Detect which cell encompasses the target text, then output its [x, y] center coordinate. 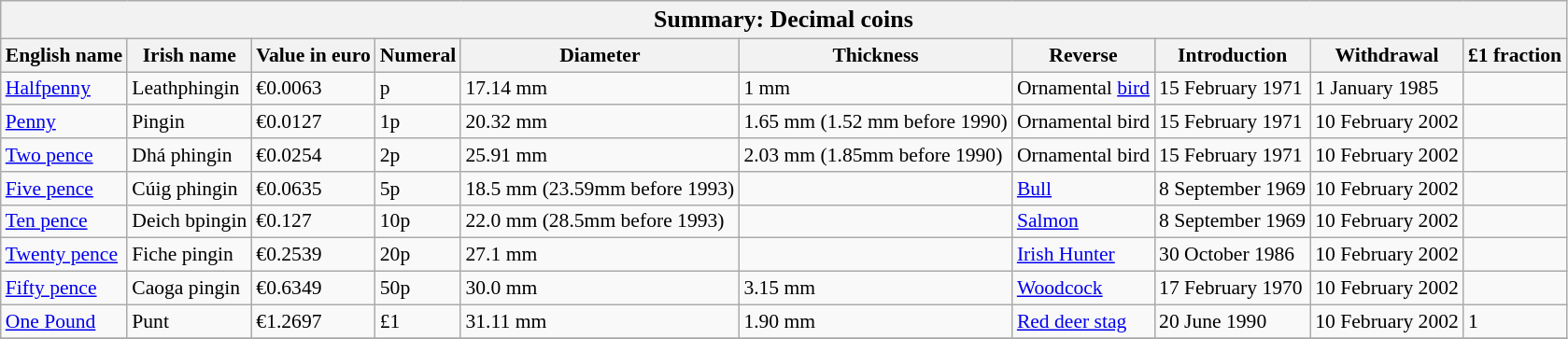
€0.0254 [313, 155]
Fiche pingin [189, 255]
Value in euro [313, 55]
1.90 mm [875, 321]
1 [1515, 321]
Irish Hunter [1083, 255]
10p [418, 221]
€0.0127 [313, 122]
Leathphingin [189, 89]
22.0 mm (28.5mm before 1993) [600, 221]
Twenty pence [64, 255]
Woodcock [1083, 289]
Caoga pingin [189, 289]
20.32 mm [600, 122]
Punt [189, 321]
Deich bpingin [189, 221]
€1.2697 [313, 321]
Cúig phingin [189, 189]
27.1 mm [600, 255]
p [418, 89]
Ten pence [64, 221]
€0.6349 [313, 289]
3.15 mm [875, 289]
Irish name [189, 55]
50p [418, 289]
Numeral [418, 55]
Fifty pence [64, 289]
Reverse [1083, 55]
1p [418, 122]
Red deer stag [1083, 321]
Bull [1083, 189]
25.91 mm [600, 155]
17 February 1970 [1233, 289]
1 mm [875, 89]
Two pence [64, 155]
5p [418, 189]
English name [64, 55]
30.0 mm [600, 289]
1 January 1985 [1387, 89]
2.03 mm (1.85mm before 1990) [875, 155]
Penny [64, 122]
Withdrawal [1387, 55]
20p [418, 255]
20 June 1990 [1233, 321]
One Pound [64, 321]
Dhá phingin [189, 155]
31.11 mm [600, 321]
£1 [418, 321]
30 October 1986 [1233, 255]
€0.127 [313, 221]
€0.0635 [313, 189]
17.14 mm [600, 89]
Summary: Decimal coins [784, 20]
£1 fraction [1515, 55]
€0.2539 [313, 255]
€0.0063 [313, 89]
Five pence [64, 189]
Salmon [1083, 221]
1.65 mm (1.52 mm before 1990) [875, 122]
2p [418, 155]
Diameter [600, 55]
Pingin [189, 122]
18.5 mm (23.59mm before 1993) [600, 189]
Thickness [875, 55]
Halfpenny [64, 89]
Introduction [1233, 55]
